Extract the (x, y) coordinate from the center of the cell holding the provided text.  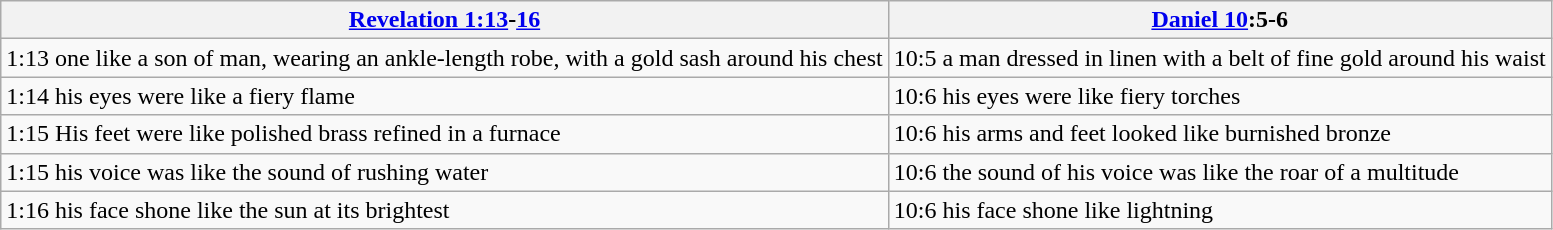
1:14 his eyes were like a fiery flame (445, 96)
10:5 a man dressed in linen with a belt of fine gold around his waist (1220, 58)
10:6 his eyes were like fiery torches (1220, 96)
1:16 his face shone like the sun at its brightest (445, 210)
10:6 his face shone like lightning (1220, 210)
1:15 his voice was like the sound of rushing water (445, 172)
Daniel 10:5-6 (1220, 20)
10:6 his arms and feet looked like burnished bronze (1220, 134)
1:15 His feet were like polished brass refined in a furnace (445, 134)
10:6 the sound of his voice was like the roar of a multitude (1220, 172)
1:13 one like a son of man, wearing an ankle-length robe, with a gold sash around his chest (445, 58)
Revelation 1:13-16 (445, 20)
